Detect which cell encompasses the target text, then output its (x, y) center coordinate. 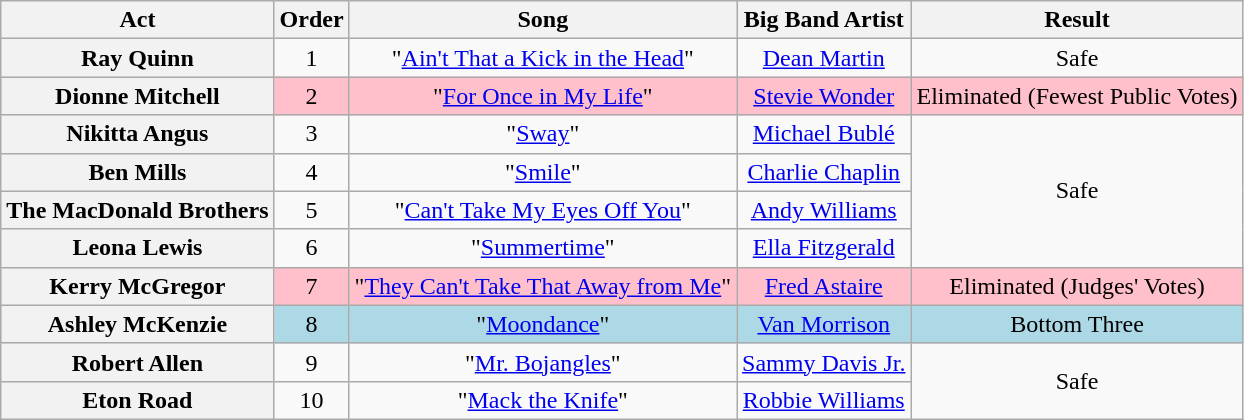
"Can't Take My Eyes Off You" (542, 210)
8 (312, 324)
6 (312, 248)
Dean Martin (824, 58)
Van Morrison (824, 324)
3 (312, 134)
"Moondance" (542, 324)
Ben Mills (138, 172)
Ella Fitzgerald (824, 248)
Kerry McGregor (138, 286)
Sammy Davis Jr. (824, 362)
Robert Allen (138, 362)
4 (312, 172)
"Mack the Knife" (542, 400)
Leona Lewis (138, 248)
Andy Williams (824, 210)
"Summertime" (542, 248)
2 (312, 96)
Big Band Artist (824, 20)
Result (1077, 20)
10 (312, 400)
Eliminated (Fewest Public Votes) (1077, 96)
Nikitta Angus (138, 134)
Fred Astaire (824, 286)
Ray Quinn (138, 58)
7 (312, 286)
"They Can't Take That Away from Me" (542, 286)
Ashley McKenzie (138, 324)
"Mr. Bojangles" (542, 362)
9 (312, 362)
"Smile" (542, 172)
The MacDonald Brothers (138, 210)
Robbie Williams (824, 400)
Eton Road (138, 400)
1 (312, 58)
Order (312, 20)
Song (542, 20)
Stevie Wonder (824, 96)
"Ain't That a Kick in the Head" (542, 58)
"For Once in My Life" (542, 96)
Act (138, 20)
"Sway" (542, 134)
5 (312, 210)
Bottom Three (1077, 324)
Michael Bublé (824, 134)
Eliminated (Judges' Votes) (1077, 286)
Charlie Chaplin (824, 172)
Dionne Mitchell (138, 96)
